Provide the (x, y) coordinate of the cell's center where the given text is located.  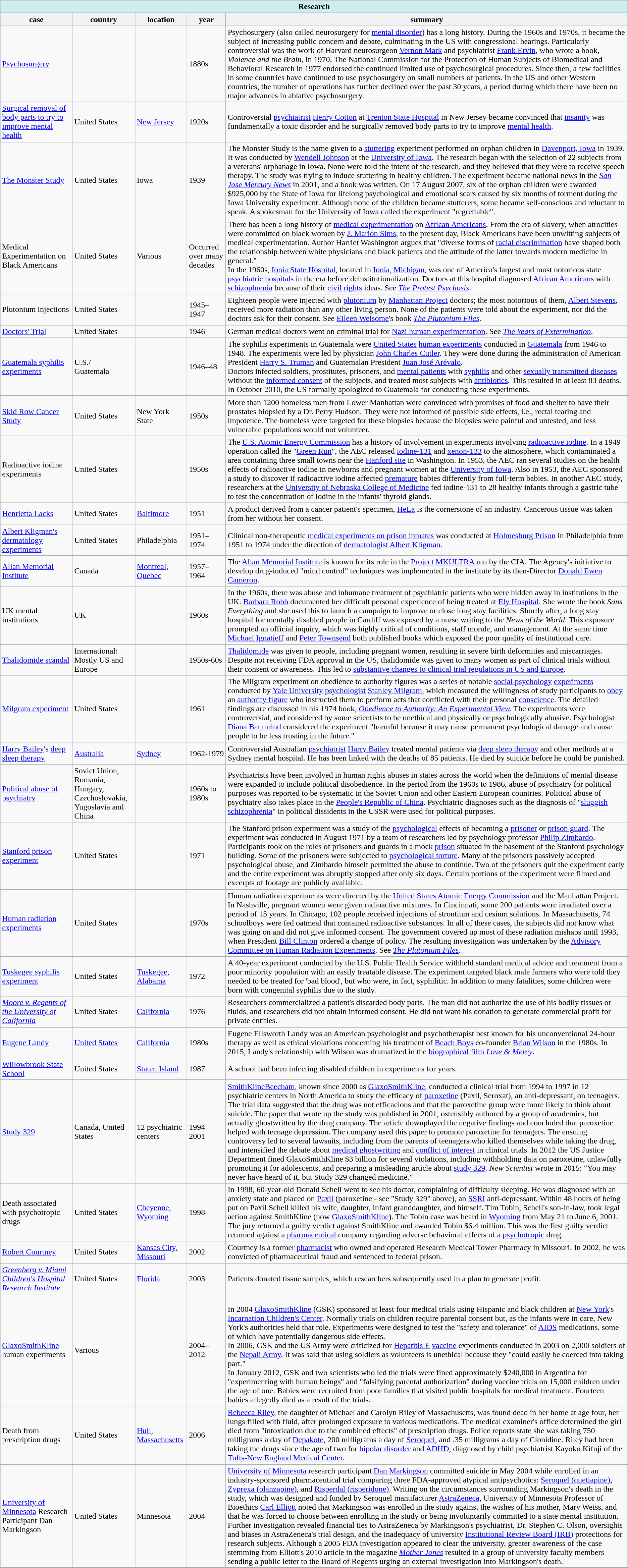
1976 (207, 1012)
12 psychiatric centers (161, 1131)
Baltimore (161, 514)
year (207, 19)
Hull, Massachusetts (161, 1435)
Surgical removal of body parts to try to improve mental health (36, 122)
1880s (207, 64)
Occurred over many decades (207, 256)
International: Mostly US and Europe (104, 660)
Canada (104, 571)
Study 329 (36, 1131)
location (161, 19)
1950s-60s (207, 660)
Philadelphia (161, 540)
Sydney (161, 753)
Henrietta Lacks (36, 514)
Doctors' Trial (36, 331)
A school had been infecting disabled children in experiments for years. (427, 1069)
Minnesota (161, 1516)
2006 (207, 1435)
Thalidomide scandal (36, 660)
1994–2001 (207, 1131)
Radioactive iodine experiments (36, 469)
1998 (207, 1212)
1946–48 (207, 367)
New Jersey (161, 122)
2002 (207, 1252)
1960s (207, 616)
Eugene Landy (36, 1043)
Plutonium injections (36, 310)
1939 (207, 180)
Milgram experiment (36, 709)
Tuskegee, Alabama (161, 976)
Skid Row Cancer Study (36, 416)
Political abuse of psychiatry (36, 793)
University of Minnesota Research Participant Dan Markingson (36, 1516)
Soviet Union, Romania, Hungary, Czechoslovakia, Yugoslavia and China (104, 793)
1970s (207, 923)
case (36, 19)
Medical Experimentation on Black Americans (36, 256)
Human radiation experiments (36, 923)
German medical doctors went on criminal trial for Nazi human experimentation. See The Years of Extermination. (427, 331)
New York State (161, 416)
Research (314, 7)
Kansas City, Missouri (161, 1252)
2003 (207, 1278)
2004–2012 (207, 1350)
Guatemala syphilis experiments (36, 367)
1987 (207, 1069)
1960s to 1980s (207, 793)
Canada, United States (104, 1131)
1957–1964 (207, 571)
Patients donated tissue samples, which researchers subsequently used in a plan to generate profit. (427, 1278)
Iowa (161, 180)
Australia (104, 753)
1946 (207, 331)
UK (104, 616)
Death from prescription drugs (36, 1435)
Robert Courtney (36, 1252)
Albert Kligman's dermatology experiments (36, 540)
UK mental institutions (36, 616)
1920s (207, 122)
1951–1974 (207, 540)
summary (427, 19)
Death associated with psychotropic drugs (36, 1212)
1961 (207, 709)
Willowbrook State School (36, 1069)
A product derived from a cancer patient's specimen, HeLa is the cornerstone of an industry. Cancerous tissue was taken from her without her consent. (427, 514)
Montreal, Quebec (161, 571)
2004 (207, 1516)
Stanford prison experiment (36, 856)
Tuskegee syphilis experiment (36, 976)
1945–1947 (207, 310)
Allan Memorial Institute (36, 571)
1980s (207, 1043)
Cheyenne, Wyoming (161, 1212)
Psychosurgery (36, 64)
country (104, 19)
Greenberg v. Miami Children's Hospital Research Institute (36, 1278)
Staten Island (161, 1069)
Florida (161, 1278)
Harry Bailey's deep sleep therapy (36, 753)
1962-1979 (207, 753)
Moore v. Regents of the University of California (36, 1012)
1972 (207, 976)
GlaxoSmithKline human experiments (36, 1350)
1951 (207, 514)
U.S./Guatemala (104, 367)
The Monster Study (36, 180)
1971 (207, 856)
